Return the [x, y] coordinate for the center point of the cell that contains the specified text.  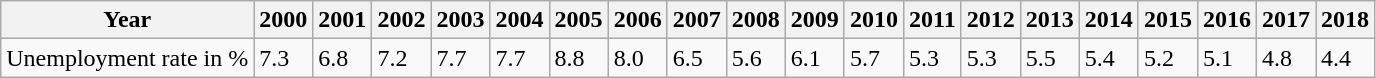
2010 [874, 20]
2007 [696, 20]
6.5 [696, 58]
4.8 [1286, 58]
2000 [284, 20]
8.8 [578, 58]
2017 [1286, 20]
2004 [520, 20]
2006 [638, 20]
2011 [932, 20]
5.7 [874, 58]
6.1 [814, 58]
2005 [578, 20]
2018 [1346, 20]
Year [128, 20]
5.5 [1050, 58]
8.0 [638, 58]
6.8 [342, 58]
7.2 [402, 58]
7.3 [284, 58]
2013 [1050, 20]
2009 [814, 20]
Unemployment rate in % [128, 58]
5.2 [1168, 58]
5.4 [1108, 58]
2003 [460, 20]
2001 [342, 20]
4.4 [1346, 58]
2015 [1168, 20]
2012 [990, 20]
2014 [1108, 20]
5.6 [756, 58]
5.1 [1226, 58]
2002 [402, 20]
2016 [1226, 20]
2008 [756, 20]
